Find where the given text appears and provide that cell's center as (x, y) coordinate. 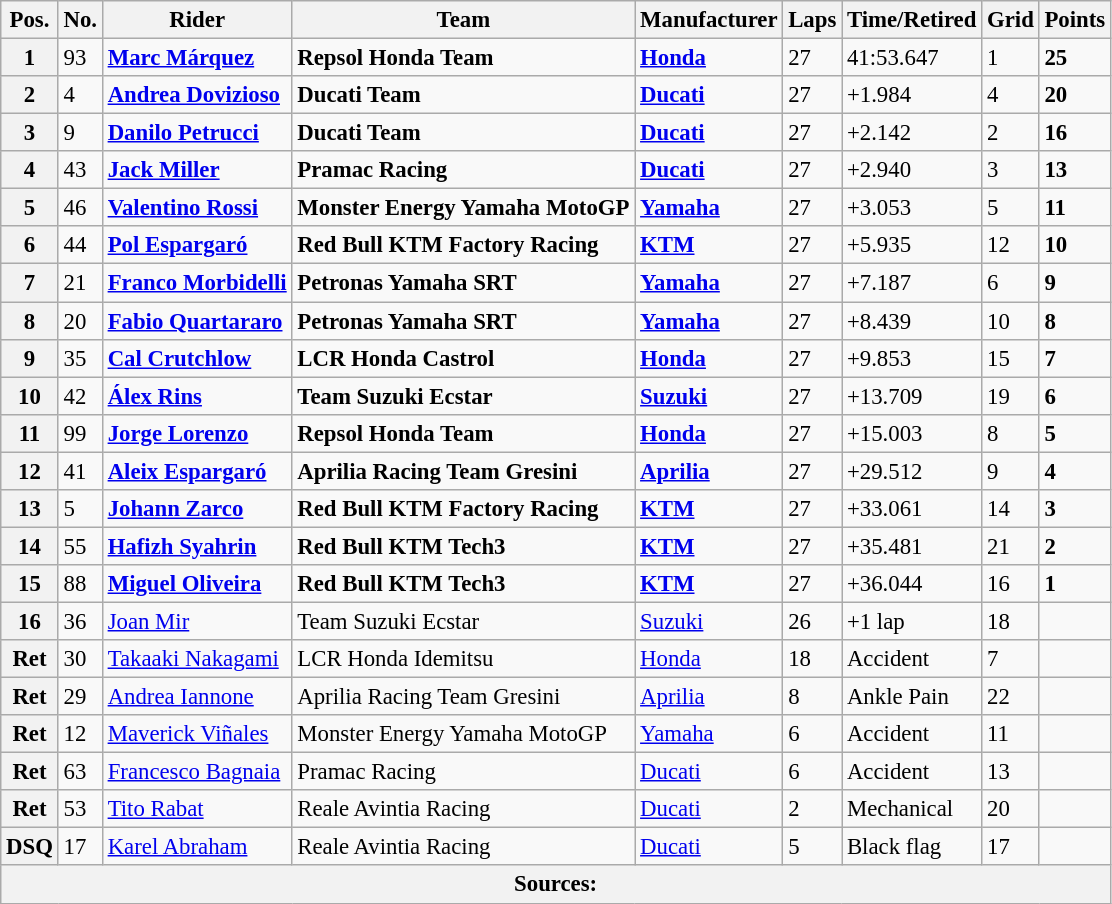
Marc Márquez (197, 58)
26 (812, 621)
Grid (1010, 20)
Ankle Pain (912, 697)
36 (80, 621)
+29.512 (912, 471)
Valentino Rossi (197, 208)
+1 lap (912, 621)
Joan Mir (197, 621)
LCR Honda Castrol (464, 358)
LCR Honda Idemitsu (464, 659)
25 (1074, 58)
Rider (197, 20)
Jorge Lorenzo (197, 433)
+1.984 (912, 95)
Hafizh Syahrin (197, 546)
Miguel Oliveira (197, 584)
Cal Crutchlow (197, 358)
+3.053 (912, 208)
Danilo Petrucci (197, 133)
19 (1010, 396)
+5.935 (912, 245)
Franco Morbidelli (197, 283)
Laps (812, 20)
35 (80, 358)
+33.061 (912, 509)
46 (80, 208)
+13.709 (912, 396)
41:53.647 (912, 58)
Johann Zarco (197, 509)
29 (80, 697)
+2.940 (912, 170)
Points (1074, 20)
99 (80, 433)
53 (80, 809)
Francesco Bagnaia (197, 772)
Álex Rins (197, 396)
44 (80, 245)
+2.142 (912, 133)
Takaaki Nakagami (197, 659)
42 (80, 396)
Time/Retired (912, 20)
Karel Abraham (197, 847)
41 (80, 471)
DSQ (30, 847)
+7.187 (912, 283)
93 (80, 58)
Pol Espargaró (197, 245)
Jack Miller (197, 170)
Fabio Quartararo (197, 321)
43 (80, 170)
Aleix Espargaró (197, 471)
88 (80, 584)
Mechanical (912, 809)
Team (464, 20)
Andrea Iannone (197, 697)
+8.439 (912, 321)
30 (80, 659)
63 (80, 772)
22 (1010, 697)
Black flag (912, 847)
Pos. (30, 20)
Manufacturer (709, 20)
+9.853 (912, 358)
Maverick Viñales (197, 734)
No. (80, 20)
Sources: (556, 885)
55 (80, 546)
+35.481 (912, 546)
+15.003 (912, 433)
Tito Rabat (197, 809)
+36.044 (912, 584)
Andrea Dovizioso (197, 95)
